For the text-containing cell, return its midpoint in (X, Y) coordinate format. 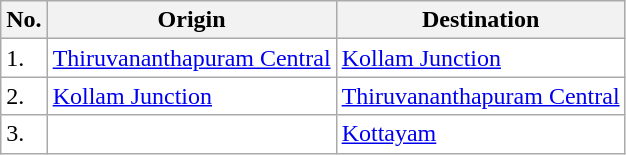
Destination (480, 20)
3. (24, 134)
Kottayam (480, 134)
2. (24, 96)
1. (24, 58)
Origin (192, 20)
No. (24, 20)
